For the text-containing cell, return its midpoint in (X, Y) coordinate format. 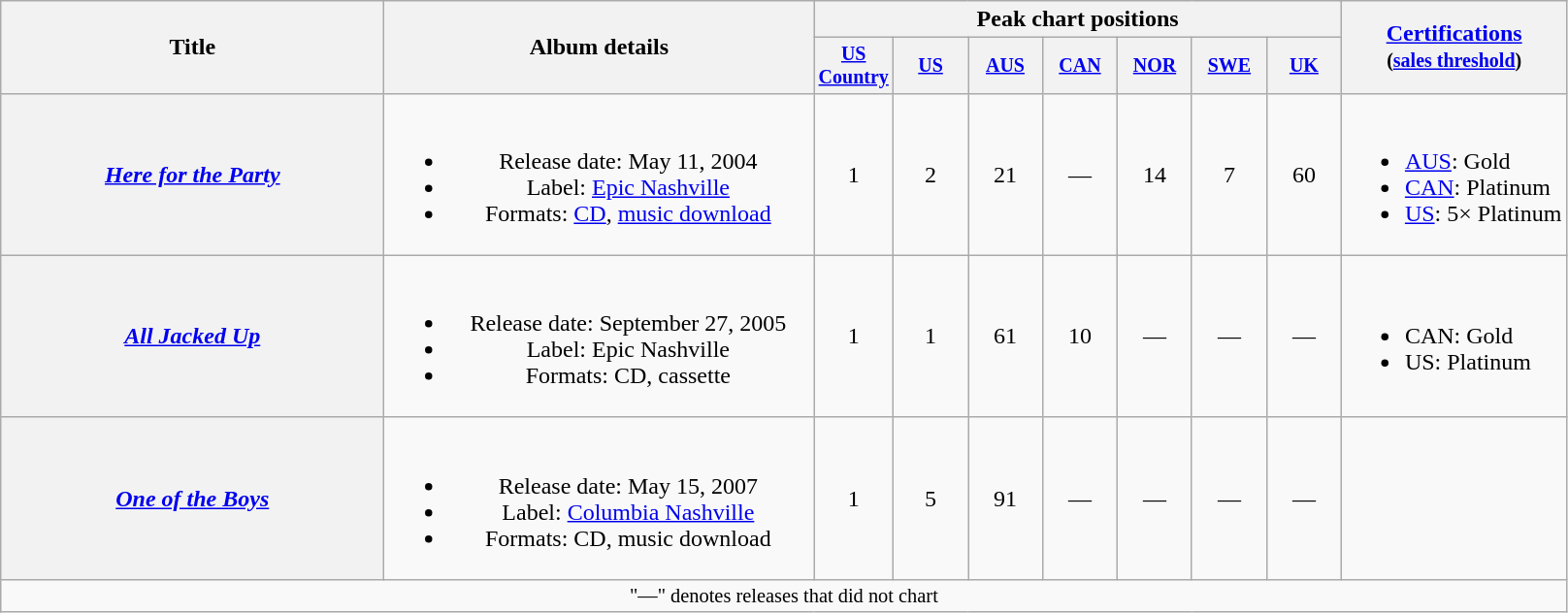
SWE (1228, 66)
CAN (1079, 66)
NOR (1155, 66)
Title (192, 48)
One of the Boys (192, 499)
"—" denotes releases that did not chart (784, 596)
91 (1005, 499)
Release date: May 15, 2007Label: Columbia NashvilleFormats: CD, music download (600, 499)
UK (1304, 66)
Release date: September 27, 2005Label: Epic NashvilleFormats: CD, cassette (600, 336)
Peak chart positions (1077, 19)
Certifications(sales threshold) (1454, 48)
All Jacked Up (192, 336)
7 (1228, 175)
60 (1304, 175)
Album details (600, 48)
AUS: GoldCAN: PlatinumUS: 5× Platinum (1454, 175)
61 (1005, 336)
2 (931, 175)
CAN: GoldUS: Platinum (1454, 336)
10 (1079, 336)
US (931, 66)
14 (1155, 175)
Here for the Party (192, 175)
AUS (1005, 66)
Release date: May 11, 2004Label: Epic NashvilleFormats: CD, music download (600, 175)
5 (931, 499)
US Country (854, 66)
21 (1005, 175)
